Return [X, Y] of the center of cell containing provided text 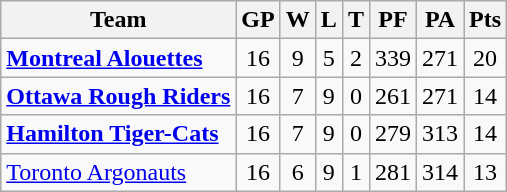
Ottawa Rough Riders [118, 96]
Toronto Argonauts [118, 172]
Hamilton Tiger-Cats [118, 134]
PF [392, 20]
261 [392, 96]
Montreal Alouettes [118, 58]
5 [328, 58]
GP [258, 20]
2 [356, 58]
20 [486, 58]
313 [440, 134]
281 [392, 172]
13 [486, 172]
314 [440, 172]
279 [392, 134]
339 [392, 58]
W [298, 20]
6 [298, 172]
T [356, 20]
L [328, 20]
1 [356, 172]
Team [118, 20]
Pts [486, 20]
PA [440, 20]
